Scan for the cell matching the given text and deliver its [X, Y] coordinate at center. 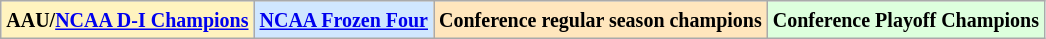
AAU/NCAA D-I Champions [128, 20]
Conference regular season champions [601, 20]
Conference Playoff Champions [906, 20]
NCAA Frozen Four [344, 20]
